Provide the [x, y] coordinate of the cell's center where the given text is located.  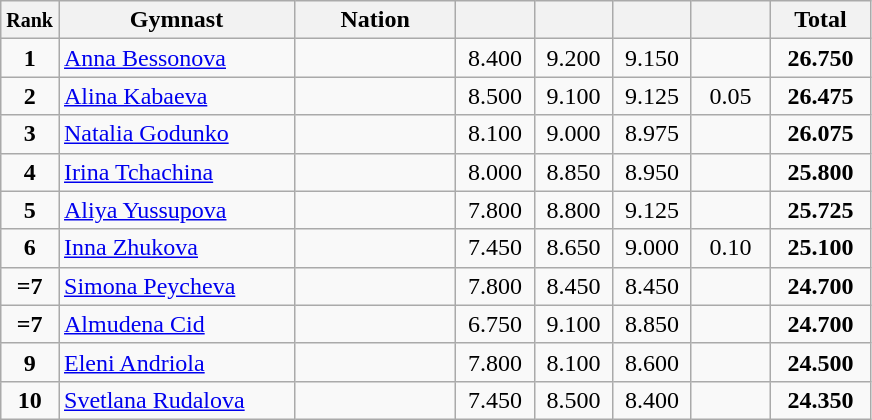
8.000 [496, 172]
Simona Peycheva [176, 286]
Irina Tchachina [176, 172]
25.800 [820, 172]
24.500 [820, 362]
Total [820, 20]
26.075 [820, 134]
24.350 [820, 400]
25.725 [820, 210]
9 [30, 362]
2 [30, 96]
0.05 [730, 96]
3 [30, 134]
8.650 [574, 248]
26.475 [820, 96]
Alina Kabaeva [176, 96]
8.950 [652, 172]
5 [30, 210]
Almudena Cid [176, 324]
25.100 [820, 248]
Natalia Godunko [176, 134]
1 [30, 58]
8.600 [652, 362]
Eleni Andriola [176, 362]
6 [30, 248]
Gymnast [176, 20]
Nation [376, 20]
0.10 [730, 248]
Aliya Yussupova [176, 210]
Anna Bessonova [176, 58]
Inna Zhukova [176, 248]
6.750 [496, 324]
4 [30, 172]
10 [30, 400]
Rank [30, 20]
8.800 [574, 210]
9.150 [652, 58]
26.750 [820, 58]
9.200 [574, 58]
8.975 [652, 134]
Svetlana Rudalova [176, 400]
